Identify which cell holds the provided text, then report its [X, Y] central coordinate. 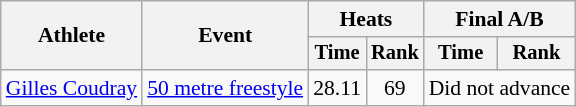
69 [395, 88]
Final A/B [500, 19]
Heats [366, 19]
28.11 [337, 88]
Athlete [72, 36]
Gilles Coudray [72, 88]
50 metre freestyle [225, 88]
Did not advance [500, 88]
Event [225, 36]
